Locate the cell with the specified text and output its (x, y) center coordinate. 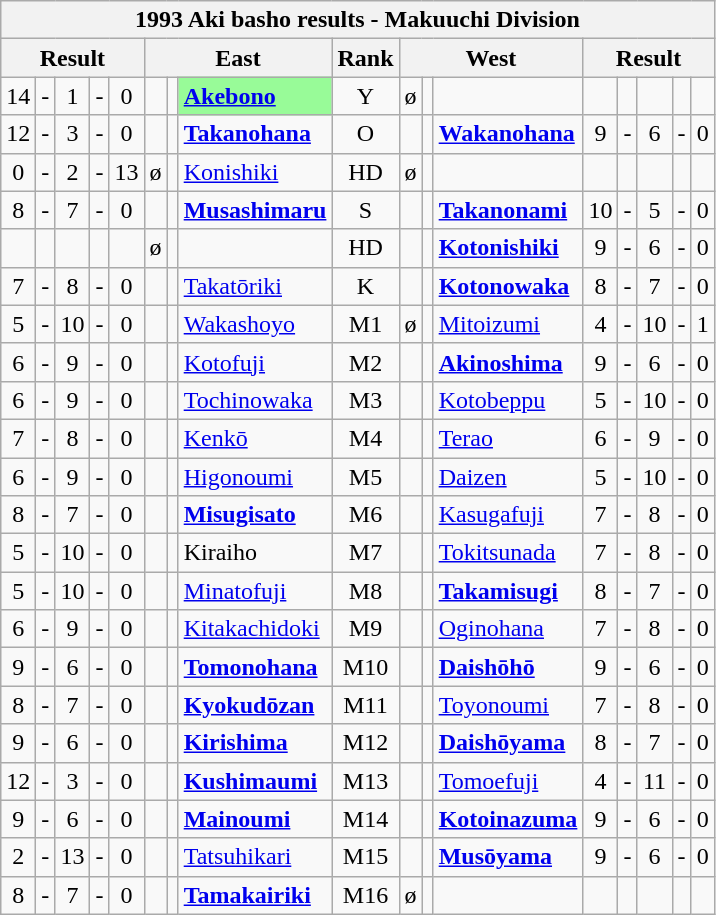
Kotoinazuma (508, 819)
M11 (366, 705)
Kotonishiki (508, 248)
Musōyama (508, 857)
M3 (366, 400)
West (491, 58)
Wakashoyo (255, 324)
Tamakairiki (255, 895)
M13 (366, 781)
East (238, 58)
M7 (366, 553)
Mainoumi (255, 819)
Wakanohana (508, 134)
Kitakachidoki (255, 629)
M1 (366, 324)
Mitoizumi (508, 324)
M2 (366, 362)
1993 Aki basho results - Makuuchi Division (358, 20)
Terao (508, 438)
M12 (366, 743)
Takanohana (255, 134)
M9 (366, 629)
M5 (366, 477)
O (366, 134)
M6 (366, 515)
Tochinowaka (255, 400)
11 (654, 781)
K (366, 286)
M8 (366, 591)
Kotofuji (255, 362)
Konishiki (255, 172)
Tomonohana (255, 667)
Tatsuhikari (255, 857)
Kyokudōzan (255, 705)
Y (366, 96)
Kirishima (255, 743)
Tomoefuji (508, 781)
Kotobeppu (508, 400)
Takamisugi (508, 591)
M15 (366, 857)
Higonoumi (255, 477)
14 (18, 96)
M4 (366, 438)
M14 (366, 819)
Takanonami (508, 210)
Misugisato (255, 515)
S (366, 210)
Musashimaru (255, 210)
Toyonoumi (508, 705)
Akinoshima (508, 362)
Kasugafuji (508, 515)
M16 (366, 895)
Daishōhō (508, 667)
Rank (366, 58)
Kotonowaka (508, 286)
Kushimaumi (255, 781)
Akebono (255, 96)
Kenkō (255, 438)
Oginohana (508, 629)
Minatofuji (255, 591)
Takatōriki (255, 286)
Tokitsunada (508, 553)
Kiraiho (255, 553)
Daishōyama (508, 743)
M10 (366, 667)
Daizen (508, 477)
